Determine the (X, Y) coordinate at the center of the cell enclosing the given text.  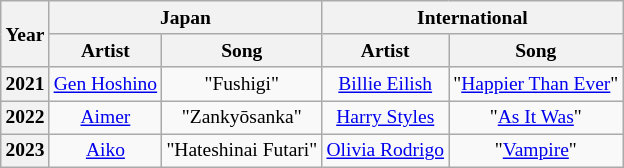
"Hateshinai Futari" (242, 150)
2023 (25, 150)
"Happier Than Ever" (536, 84)
Year (25, 34)
2021 (25, 84)
International (472, 18)
Aimer (106, 118)
"Zankyōsanka" (242, 118)
Aiko (106, 150)
"As It Was" (536, 118)
"Vampire" (536, 150)
Harry Styles (386, 118)
2022 (25, 118)
Billie Eilish (386, 84)
"Fushigi" (242, 84)
Japan (186, 18)
Olivia Rodrigo (386, 150)
Gen Hoshino (106, 84)
